From the cell containing the given text, extract its center point as [x, y] coordinate. 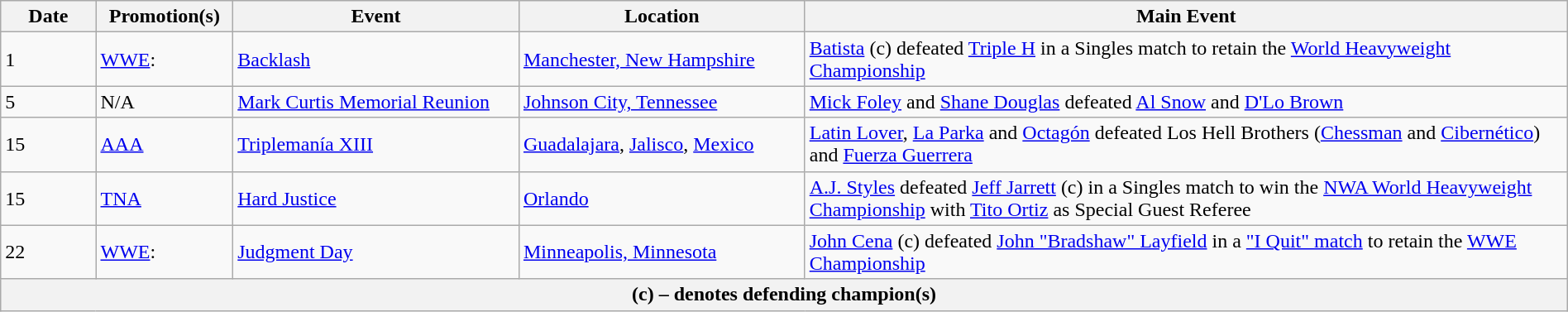
AAA [165, 144]
A.J. Styles defeated Jeff Jarrett (c) in a Singles match to win the NWA World Heavyweight Championship with Tito Ortiz as Special Guest Referee [1186, 199]
(c) – denotes defending champion(s) [784, 295]
Guadalajara, Jalisco, Mexico [662, 144]
Mick Foley and Shane Douglas defeated Al Snow and D'Lo Brown [1186, 102]
Orlando [662, 199]
Backlash [376, 60]
Judgment Day [376, 252]
Date [48, 17]
Latin Lover, La Parka and Octagón defeated Los Hell Brothers (Chessman and Cibernético) and Fuerza Guerrera [1186, 144]
Promotion(s) [165, 17]
5 [48, 102]
Event [376, 17]
22 [48, 252]
Minneapolis, Minnesota [662, 252]
John Cena (c) defeated John "Bradshaw" Layfield in a "I Quit" match to retain the WWE Championship [1186, 252]
Location [662, 17]
Triplemanía XIII [376, 144]
Main Event [1186, 17]
Mark Curtis Memorial Reunion [376, 102]
Batista (c) defeated Triple H in a Singles match to retain the World Heavyweight Championship [1186, 60]
Hard Justice [376, 199]
Johnson City, Tennessee [662, 102]
N/A [165, 102]
TNA [165, 199]
Manchester, New Hampshire [662, 60]
1 [48, 60]
